Return the (x, y) coordinate for the center point of the cell that contains the specified text.  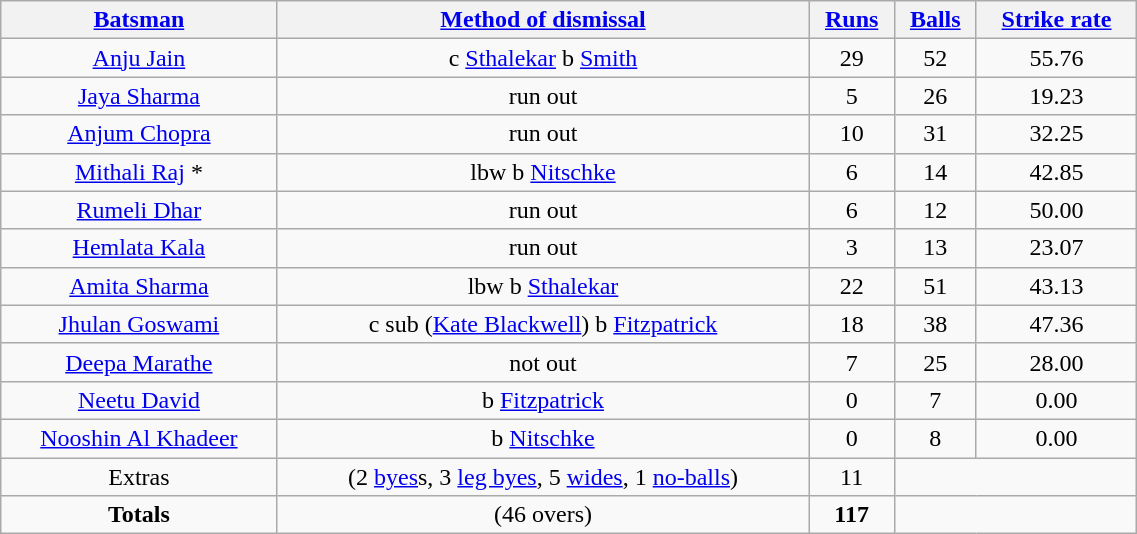
Anju Jain (139, 58)
Mithali Raj * (139, 172)
26 (935, 96)
52 (935, 58)
25 (935, 362)
42.85 (1056, 172)
not out (543, 362)
28.00 (1056, 362)
51 (935, 286)
Deepa Marathe (139, 362)
11 (852, 477)
Amita Sharma (139, 286)
Balls (935, 20)
Method of dismissal (543, 20)
Hemlata Kala (139, 248)
Rumeli Dhar (139, 210)
Anjum Chopra (139, 134)
8 (935, 438)
Batsman (139, 20)
c Sthalekar b Smith (543, 58)
b Nitschke (543, 438)
Jaya Sharma (139, 96)
31 (935, 134)
32.25 (1056, 134)
Runs (852, 20)
5 (852, 96)
14 (935, 172)
10 (852, 134)
Totals (139, 515)
Jhulan Goswami (139, 324)
19.23 (1056, 96)
23.07 (1056, 248)
b Fitzpatrick (543, 400)
117 (852, 515)
43.13 (1056, 286)
12 (935, 210)
38 (935, 324)
(46 overs) (543, 515)
18 (852, 324)
22 (852, 286)
47.36 (1056, 324)
c sub (Kate Blackwell) b Fitzpatrick (543, 324)
55.76 (1056, 58)
lbw b Nitschke (543, 172)
Extras (139, 477)
13 (935, 248)
29 (852, 58)
(2 byess, 3 leg byes, 5 wides, 1 no-balls) (543, 477)
50.00 (1056, 210)
3 (852, 248)
lbw b Sthalekar (543, 286)
Nooshin Al Khadeer (139, 438)
Strike rate (1056, 20)
Neetu David (139, 400)
